Scan for the cell matching the given text and deliver its [x, y] coordinate at center. 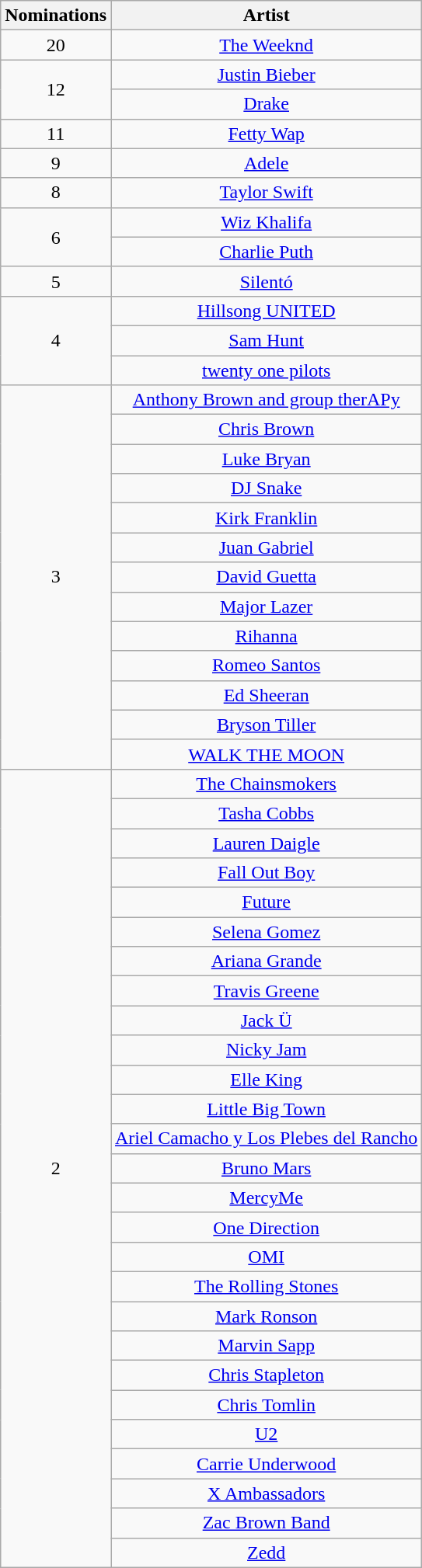
Anthony Brown and group therAPy [266, 400]
Chris Brown [266, 429]
Ariana Grande [266, 961]
3 [56, 578]
Taylor Swift [266, 193]
Artist [266, 16]
twenty one pilots [266, 370]
Bryson Tiller [266, 725]
Rihanna [266, 636]
OMI [266, 1257]
WALK THE MOON [266, 754]
Carrie Underwood [266, 1464]
X Ambassadors [266, 1493]
9 [56, 163]
Selena Gomez [266, 932]
Chris Stapleton [266, 1375]
Drake [266, 104]
12 [56, 89]
Adele [266, 163]
The Weeknd [266, 45]
The Rolling Stones [266, 1286]
Fall Out Boy [266, 873]
Romeo Santos [266, 666]
Nominations [56, 16]
Marvin Sapp [266, 1346]
Nicky Jam [266, 1050]
Elle King [266, 1080]
20 [56, 45]
Ariel Camacho y Los Plebes del Rancho [266, 1139]
Little Big Town [266, 1109]
Tasha Cobbs [266, 813]
Mark Ronson [266, 1316]
Charlie Puth [266, 252]
Travis Greene [266, 991]
DJ Snake [266, 488]
Sam Hunt [266, 340]
MercyMe [266, 1198]
Juan Gabriel [266, 548]
The Chainsmokers [266, 784]
2 [56, 1168]
Zedd [266, 1552]
Hillsong UNITED [266, 311]
Justin Bieber [266, 75]
Wiz Khalifa [266, 222]
Fetty Wap [266, 134]
Future [266, 902]
Kirk Franklin [266, 518]
One Direction [266, 1227]
David Guetta [266, 577]
11 [56, 134]
Jack Ü [266, 1020]
Chris Tomlin [266, 1405]
Lauren Daigle [266, 843]
Luke Bryan [266, 459]
U2 [266, 1434]
4 [56, 340]
8 [56, 193]
Silentó [266, 281]
6 [56, 237]
Ed Sheeran [266, 695]
5 [56, 281]
Bruno Mars [266, 1168]
Major Lazer [266, 607]
Zac Brown Band [266, 1523]
